Extract the (X, Y) coordinate from the center of the cell holding the provided text.  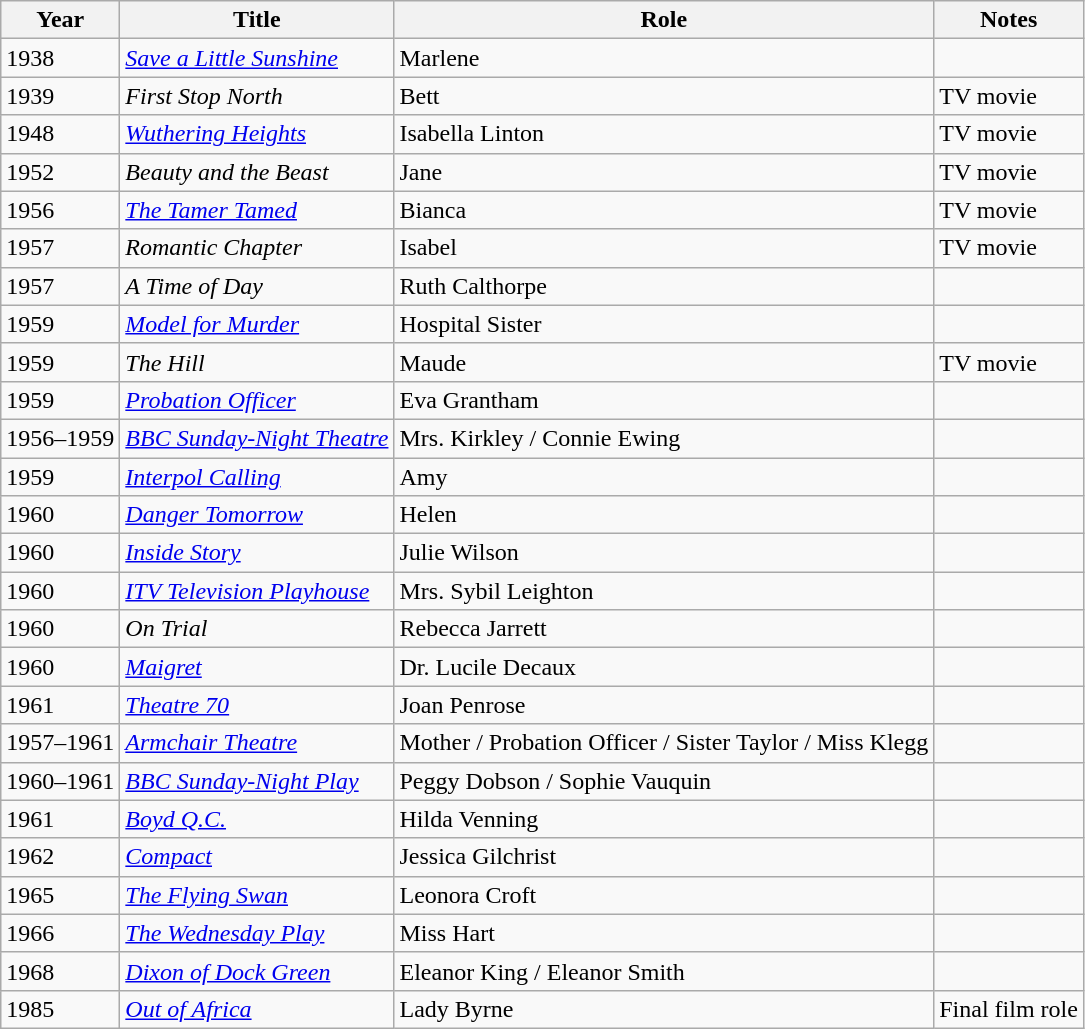
Peggy Dobson / Sophie Vauquin (664, 781)
1948 (60, 134)
Helen (664, 515)
Jessica Gilchrist (664, 857)
Marlene (664, 58)
Notes (1009, 20)
Mother / Probation Officer / Sister Taylor / Miss Klegg (664, 743)
Hospital Sister (664, 324)
Eleanor King / Eleanor Smith (664, 971)
1962 (60, 857)
Miss Hart (664, 933)
Beauty and the Beast (257, 172)
The Hill (257, 362)
Ruth Calthorpe (664, 286)
Maude (664, 362)
Dr. Lucile Decaux (664, 667)
Joan Penrose (664, 705)
First Stop North (257, 96)
Hilda Venning (664, 819)
1957–1961 (60, 743)
1985 (60, 1009)
The Tamer Tamed (257, 210)
Leonora Croft (664, 895)
Dixon of Dock Green (257, 971)
Romantic Chapter (257, 248)
Bianca (664, 210)
Title (257, 20)
1966 (60, 933)
Mrs. Kirkley / Connie Ewing (664, 438)
1960–1961 (60, 781)
1965 (60, 895)
A Time of Day (257, 286)
ITV Television Playhouse (257, 591)
Julie Wilson (664, 553)
Jane (664, 172)
Lady Byrne (664, 1009)
Bett (664, 96)
Compact (257, 857)
BBC Sunday-Night Play (257, 781)
1938 (60, 58)
Rebecca Jarrett (664, 629)
1952 (60, 172)
Probation Officer (257, 400)
Amy (664, 477)
Eva Grantham (664, 400)
Year (60, 20)
1939 (60, 96)
Out of Africa (257, 1009)
Save a Little Sunshine (257, 58)
1968 (60, 971)
Isabel (664, 248)
The Wednesday Play (257, 933)
On Trial (257, 629)
Danger Tomorrow (257, 515)
Model for Murder (257, 324)
1956 (60, 210)
Role (664, 20)
Isabella Linton (664, 134)
Theatre 70 (257, 705)
Boyd Q.C. (257, 819)
The Flying Swan (257, 895)
Mrs. Sybil Leighton (664, 591)
Inside Story (257, 553)
Final film role (1009, 1009)
Wuthering Heights (257, 134)
Maigret (257, 667)
Armchair Theatre (257, 743)
Interpol Calling (257, 477)
BBC Sunday-Night Theatre (257, 438)
1956–1959 (60, 438)
